Scan for the cell matching the given text and deliver its [X, Y] coordinate at center. 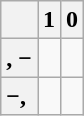
, − [20, 58]
1 [50, 20]
−, [20, 96]
0 [72, 20]
